For the text-containing cell, return its midpoint in [X, Y] coordinate format. 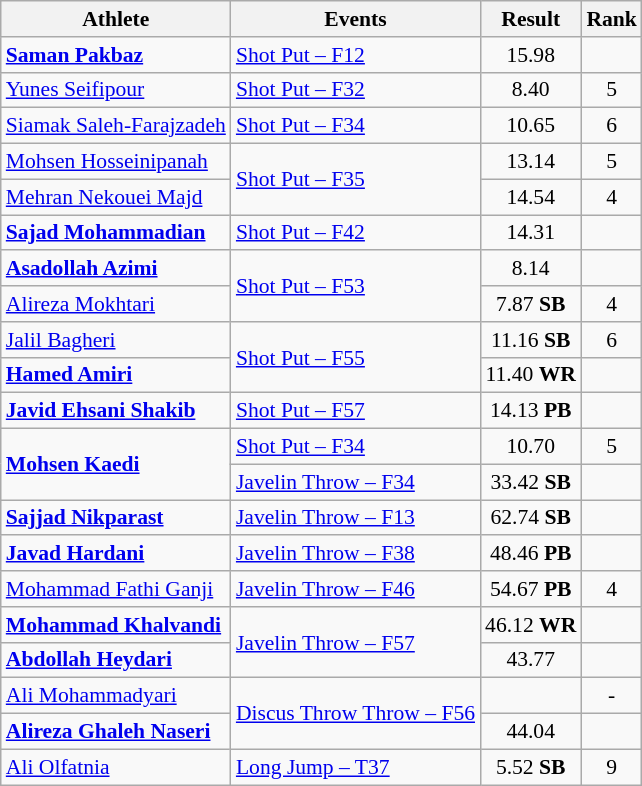
Shot Put – F55 [356, 358]
Javelin Throw – F38 [356, 554]
43.77 [530, 660]
Shot Put – F42 [356, 233]
Javelin Throw – F13 [356, 518]
Long Jump – T37 [356, 767]
Saman Pakbaz [116, 55]
14.31 [530, 233]
5.52 SB [530, 767]
Yunes Seifipour [116, 90]
Discus Throw Throw – F56 [356, 714]
Alireza Mokhtari [116, 304]
Mohammad Khalvandi [116, 625]
54.67 PB [530, 589]
Shot Put – F57 [356, 411]
8.40 [530, 90]
8.14 [530, 269]
48.46 PB [530, 554]
Javid Ehsani Shakib [116, 411]
Sajad Mohammadian [116, 233]
Hamed Amiri [116, 375]
Sajjad Nikparast [116, 518]
11.40 WR [530, 375]
10.65 [530, 126]
Shot Put – F12 [356, 55]
Athlete [116, 19]
Asadollah Azimi [116, 269]
15.98 [530, 55]
Alireza Ghaleh Naseri [116, 732]
Siamak Saleh-Farajzadeh [116, 126]
Shot Put – F32 [356, 90]
Abdollah Heydari [116, 660]
Ali Olfatnia [116, 767]
46.12 WR [530, 625]
9 [612, 767]
Javad Hardani [116, 554]
33.42 SB [530, 482]
10.70 [530, 447]
7.87 SB [530, 304]
11.16 SB [530, 340]
Rank [612, 19]
Shot Put – F53 [356, 286]
62.74 SB [530, 518]
Ali Mohammadyari [116, 696]
14.13 PB [530, 411]
Mehran Nekouei Majd [116, 197]
Shot Put – F35 [356, 180]
13.14 [530, 162]
14.54 [530, 197]
Jalil Bagheri [116, 340]
Mohsen Kaedi [116, 464]
Javelin Throw – F34 [356, 482]
Javelin Throw – F57 [356, 642]
- [612, 696]
44.04 [530, 732]
Mohsen Hosseinipanah [116, 162]
Javelin Throw – F46 [356, 589]
Mohammad Fathi Ganji [116, 589]
Result [530, 19]
Events [356, 19]
